Locate the cell with the specified text and output its (X, Y) center coordinate. 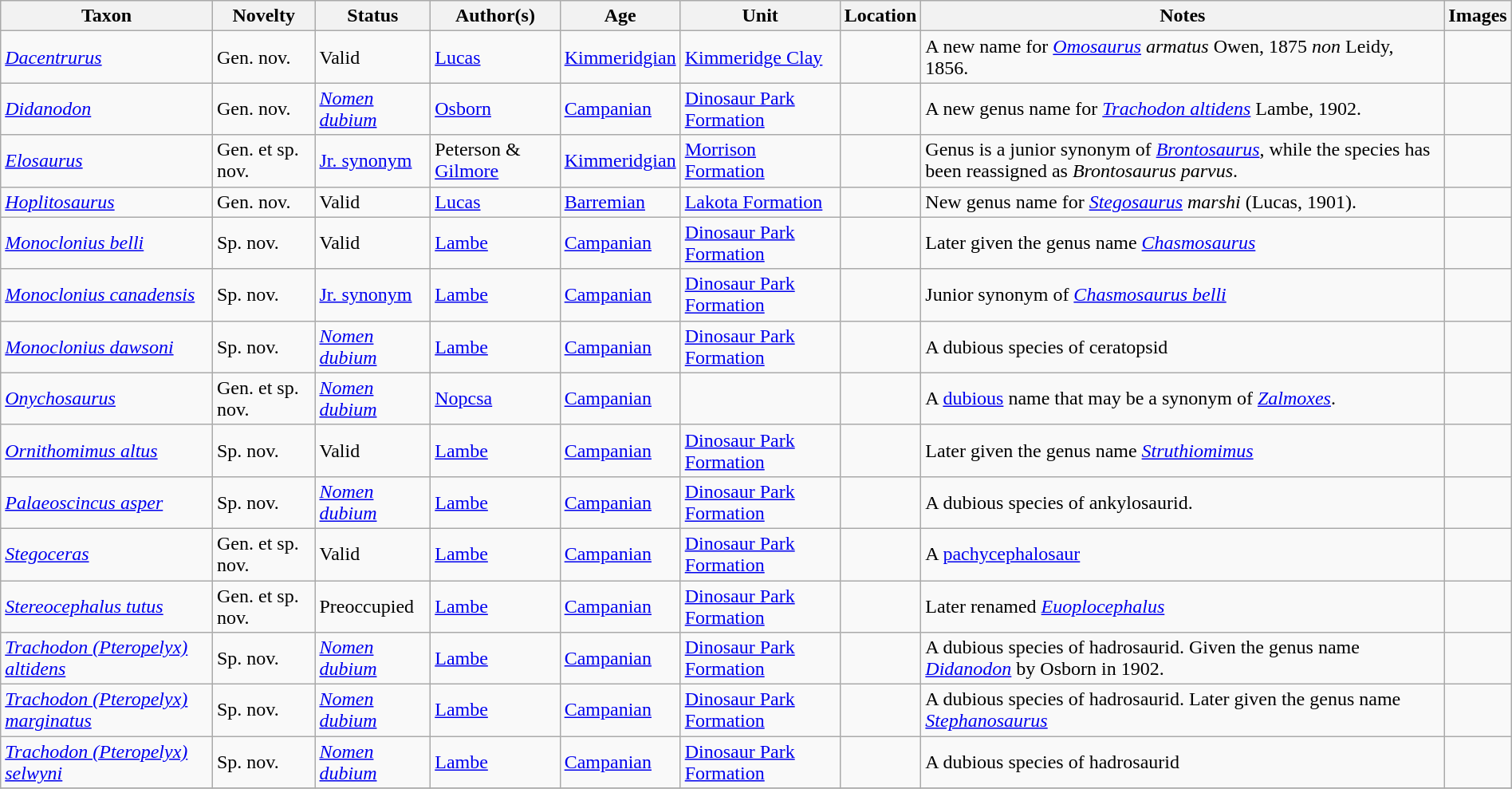
A new name for Omosaurus armatus Owen, 1875 non Leidy, 1856. (1183, 57)
Trachodon (Pteropelyx) selwyni (107, 763)
Dacentrurus (107, 57)
A dubious species of hadrosaurid (1183, 763)
Didanodon (107, 108)
Taxon (107, 16)
Author(s) (495, 16)
Monoclonius canadensis (107, 295)
Novelty (263, 16)
Trachodon (Pteropelyx) marginatus (107, 710)
A dubious species of hadrosaurid. Given the genus name Didanodon by Osborn in 1902. (1183, 659)
Location (880, 16)
Later given the genus name Chasmosaurus (1183, 243)
Status (373, 16)
New genus name for Stegosaurus marshi (Lucas, 1901). (1183, 202)
Stereocephalus tutus (107, 606)
A dubious species of ceratopsid (1183, 346)
Elosaurus (107, 161)
Morrison Formation (760, 161)
Later renamed Euoplocephalus (1183, 606)
Barremian (620, 202)
Monoclonius dawsoni (107, 346)
Age (620, 16)
Ornithomimus altus (107, 450)
A dubious species of ankylosaurid. (1183, 503)
Hoplitosaurus (107, 202)
Osborn (495, 108)
A dubious species of hadrosaurid. Later given the genus name Stephanosaurus (1183, 710)
Onychosaurus (107, 399)
Stegoceras (107, 554)
Monoclonius belli (107, 243)
Palaeoscincus asper (107, 503)
Notes (1183, 16)
Kimmeridge Clay (760, 57)
Trachodon (Pteropelyx) altidens (107, 659)
Later given the genus name Struthiomimus (1183, 450)
A dubious name that may be a synonym of Zalmoxes. (1183, 399)
Preoccupied (373, 606)
Unit (760, 16)
Nopcsa (495, 399)
Lakota Formation (760, 202)
A new genus name for Trachodon altidens Lambe, 1902. (1183, 108)
A pachycephalosaur (1183, 554)
Genus is a junior synonym of Brontosaurus, while the species has been reassigned as Brontosaurus parvus. (1183, 161)
Junior synonym of Chasmosaurus belli (1183, 295)
Images (1478, 16)
Peterson & Gilmore (495, 161)
